Capture the cell that displays the provided text and extract its (X, Y) central coordinate. 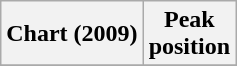
Chart (2009) (72, 34)
Peakposition (189, 34)
